Identify which cell holds the provided text, then report its (x, y) central coordinate. 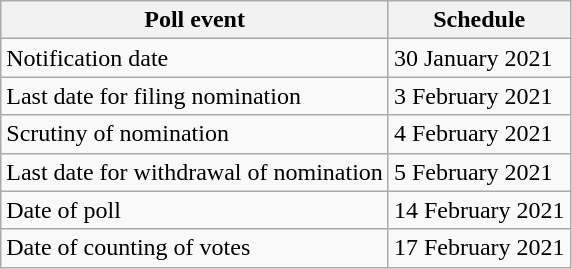
5 February 2021 (479, 172)
Notification date (195, 58)
Last date for filing nomination (195, 96)
30 January 2021 (479, 58)
Last date for withdrawal of nomination (195, 172)
Schedule (479, 20)
Scrutiny of nomination (195, 134)
17 February 2021 (479, 248)
Poll event (195, 20)
14 February 2021 (479, 210)
4 February 2021 (479, 134)
3 February 2021 (479, 96)
Date of counting of votes (195, 248)
Date of poll (195, 210)
